From the cell containing the given text, extract its center point as (x, y) coordinate. 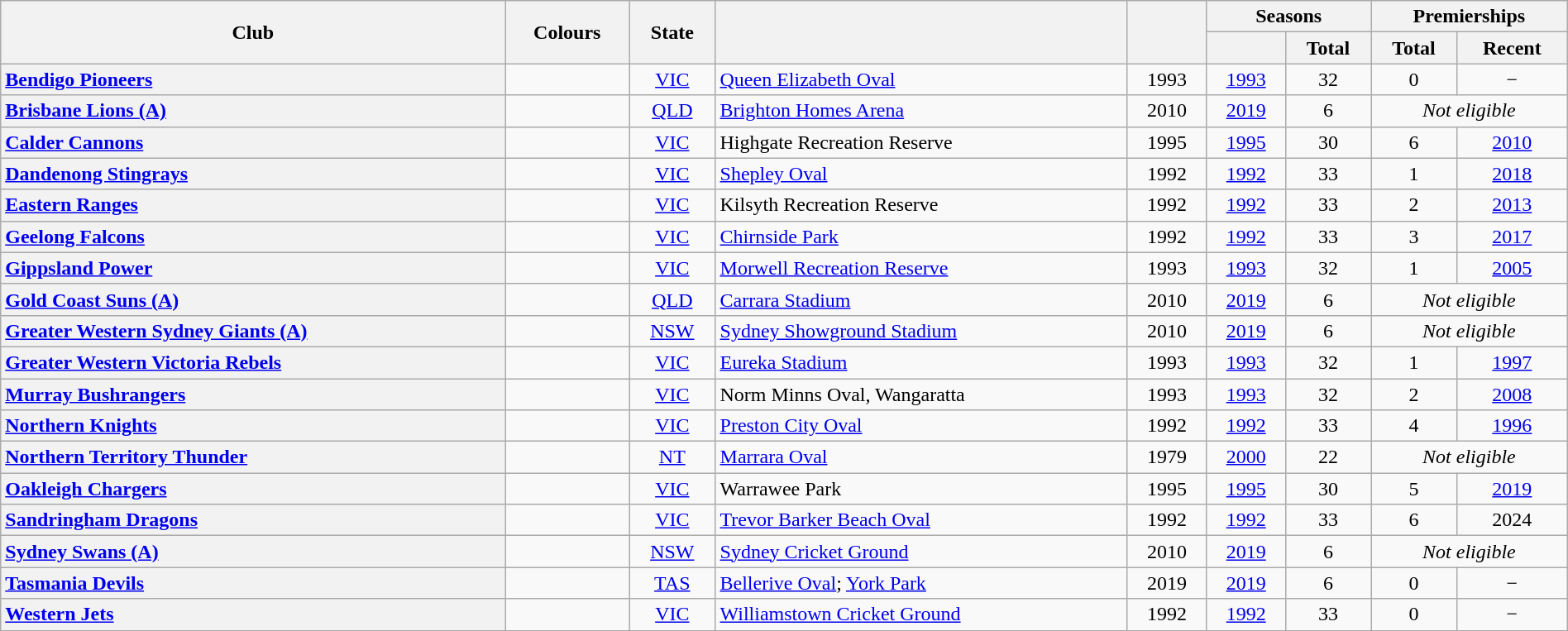
2013 (1512, 205)
Queen Elizabeth Oval (921, 79)
Carrara Stadium (921, 299)
Seasons (1288, 17)
22 (1328, 457)
Calder Cannons (253, 142)
Preston City Oval (921, 426)
Bellerive Oval; York Park (921, 583)
2008 (1512, 394)
Oakleigh Chargers (253, 489)
Brisbane Lions (A) (253, 111)
Murray Bushrangers (253, 394)
2000 (1246, 457)
Gold Coast Suns (A) (253, 299)
1979 (1167, 457)
Colours (567, 32)
5 (1414, 489)
Gippsland Power (253, 268)
Kilsyth Recreation Reserve (921, 205)
Sandringham Dragons (253, 520)
Sydney Showground Stadium (921, 331)
4 (1414, 426)
Chirnside Park (921, 237)
Greater Western Sydney Giants (A) (253, 331)
Western Jets (253, 614)
Marrara Oval (921, 457)
NT (672, 457)
Recent (1512, 48)
Tasmania Devils (253, 583)
Bendigo Pioneers (253, 79)
Geelong Falcons (253, 237)
2017 (1512, 237)
Sydney Cricket Ground (921, 552)
Shepley Oval (921, 174)
Northern Territory Thunder (253, 457)
Brighton Homes Arena (921, 111)
Dandenong Stingrays (253, 174)
Premierships (1470, 17)
Morwell Recreation Reserve (921, 268)
Sydney Swans (A) (253, 552)
Northern Knights (253, 426)
Trevor Barker Beach Oval (921, 520)
2024 (1512, 520)
Eastern Ranges (253, 205)
Williamstown Cricket Ground (921, 614)
Club (253, 32)
Eureka Stadium (921, 362)
Norm Minns Oval, Wangaratta (921, 394)
Warrawee Park (921, 489)
1997 (1512, 362)
Greater Western Victoria Rebels (253, 362)
TAS (672, 583)
State (672, 32)
3 (1414, 237)
2018 (1512, 174)
1996 (1512, 426)
Highgate Recreation Reserve (921, 142)
2005 (1512, 268)
